Detect which cell encompasses the target text, then output its (x, y) center coordinate. 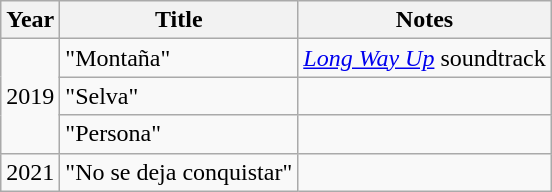
"Montaña" (179, 58)
"Persona" (179, 134)
"No se deja conquistar" (179, 172)
Year (30, 20)
Long Way Up soundtrack (425, 58)
2021 (30, 172)
Notes (425, 20)
Title (179, 20)
"Selva" (179, 96)
2019 (30, 96)
